Return the (x, y) coordinate for the center point of the cell that contains the specified text.  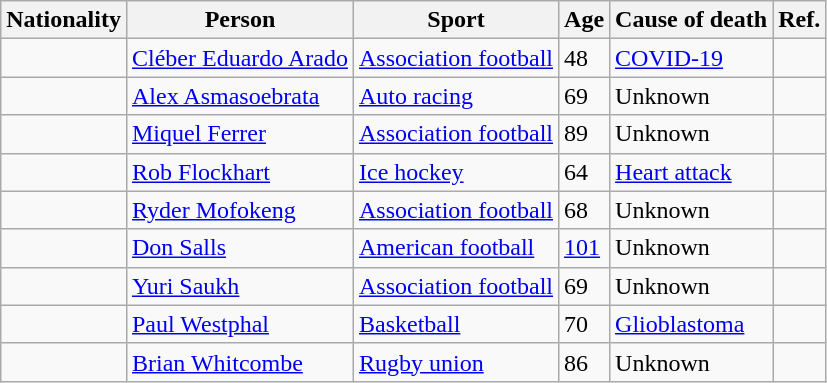
Cause of death (692, 20)
68 (584, 210)
Ryder Mofokeng (240, 210)
Paul Westphal (240, 324)
Yuri Saukh (240, 286)
Alex Asmasoebrata (240, 96)
Rob Flockhart (240, 172)
Miquel Ferrer (240, 134)
Glioblastoma (692, 324)
Cléber Eduardo Arado (240, 58)
Sport (456, 20)
COVID-19 (692, 58)
86 (584, 362)
Nationality (64, 20)
89 (584, 134)
Basketball (456, 324)
64 (584, 172)
Rugby union (456, 362)
48 (584, 58)
70 (584, 324)
101 (584, 248)
Person (240, 20)
Heart attack (692, 172)
American football (456, 248)
Age (584, 20)
Ref. (800, 20)
Auto racing (456, 96)
Ice hockey (456, 172)
Don Salls (240, 248)
Brian Whitcombe (240, 362)
